Search for the cell housing the specified text and yield its [X, Y] center coordinate. 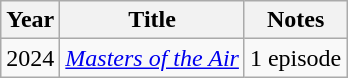
2024 [30, 58]
1 episode [295, 58]
Notes [295, 20]
Title [152, 20]
Masters of the Air [152, 58]
Year [30, 20]
